Detect which cell encompasses the target text, then output its (X, Y) center coordinate. 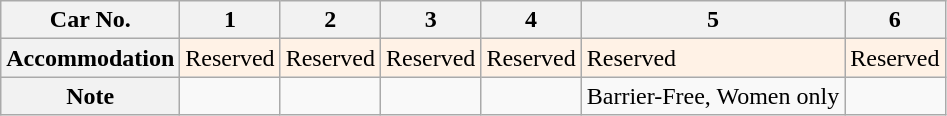
Note (90, 96)
Accommodation (90, 58)
1 (230, 20)
4 (531, 20)
2 (330, 20)
Barrier-Free, Women only (712, 96)
Car No. (90, 20)
6 (895, 20)
3 (431, 20)
5 (712, 20)
